Extract the [X, Y] coordinate from the center of the cell holding the provided text.  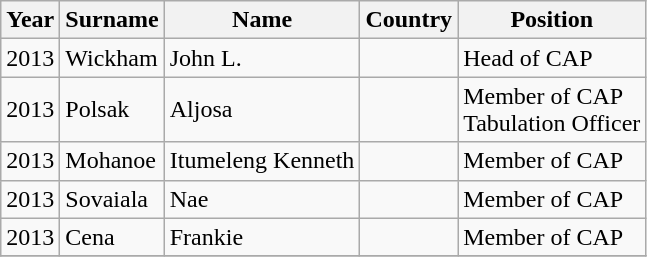
Country [409, 20]
Frankie [262, 237]
Member of CAPTabulation Officer [552, 110]
Wickham [112, 58]
Itumeleng Kenneth [262, 161]
Mohanoe [112, 161]
Surname [112, 20]
Position [552, 20]
Aljosa [262, 110]
Nae [262, 199]
John L. [262, 58]
Name [262, 20]
Head of CAP [552, 58]
Polsak [112, 110]
Year [30, 20]
Sovaiala [112, 199]
Cena [112, 237]
